Provide the (X, Y) coordinate of the cell's center where the given text is located.  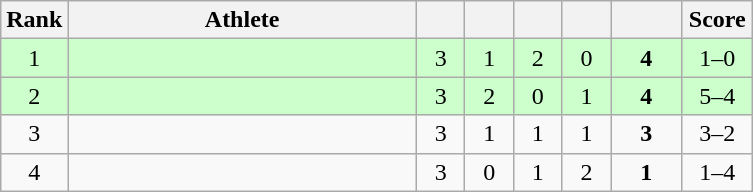
Athlete (242, 20)
1–4 (718, 172)
Rank (34, 20)
1–0 (718, 58)
3–2 (718, 134)
Score (718, 20)
5–4 (718, 96)
